Determine the (x, y) coordinate at the center of the cell enclosing the given text.  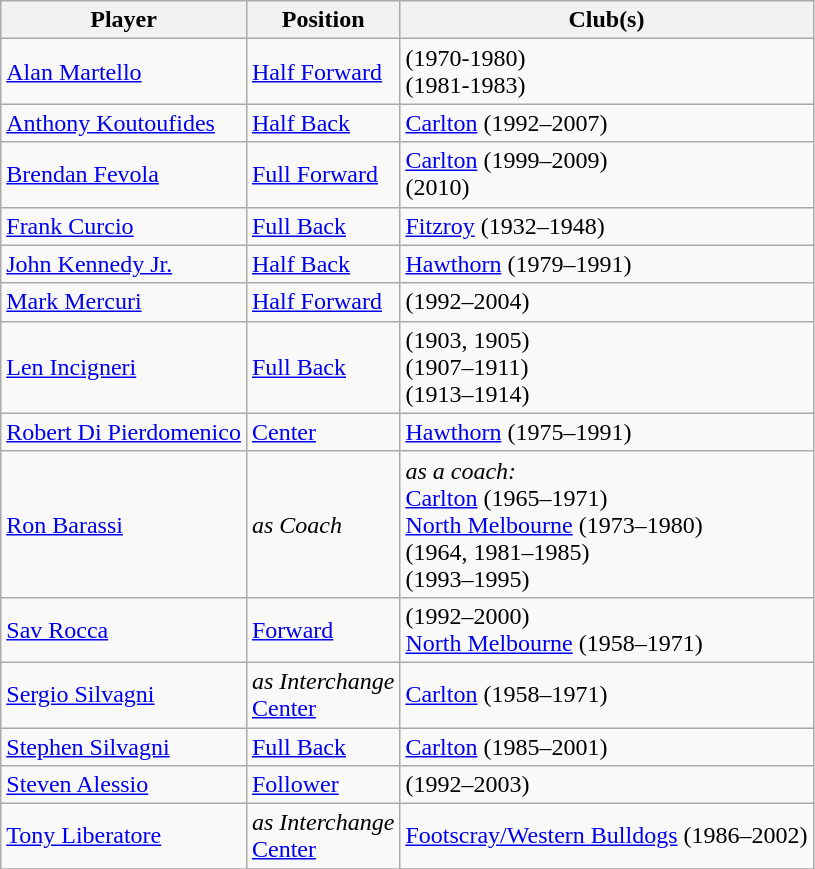
Position (322, 20)
Full Forward (322, 174)
Frank Curcio (124, 226)
Len Incigneri (124, 367)
Club(s) (606, 20)
Player (124, 20)
(1992–2000)North Melbourne (1958–1971) (606, 630)
Fitzroy (1932–1948) (606, 226)
Carlton (1992–2007) (606, 123)
Stephen Silvagni (124, 747)
John Kennedy Jr. (124, 264)
Hawthorn (1979–1991) (606, 264)
as Coach (322, 524)
Steven Alessio (124, 785)
Alan Martello (124, 72)
Center (322, 432)
Carlton (1985–2001) (606, 747)
Sergio Silvagni (124, 694)
Footscray/Western Bulldogs (1986–2002) (606, 836)
Carlton (1958–1971) (606, 694)
Follower (322, 785)
(1992–2004) (606, 302)
Tony Liberatore (124, 836)
Hawthorn (1975–1991) (606, 432)
Robert Di Pierdomenico (124, 432)
Forward (322, 630)
Brendan Fevola (124, 174)
Ron Barassi (124, 524)
Carlton (1999–2009) (2010) (606, 174)
(1970-1980) (1981-1983) (606, 72)
Sav Rocca (124, 630)
(1903, 1905) (1907–1911) (1913–1914) (606, 367)
as a coach:Carlton (1965–1971)North Melbourne (1973–1980) (1964, 1981–1985) (1993–1995) (606, 524)
(1992–2003) (606, 785)
Mark Mercuri (124, 302)
Anthony Koutoufides (124, 123)
